Detect which cell encompasses the target text, then output its (x, y) center coordinate. 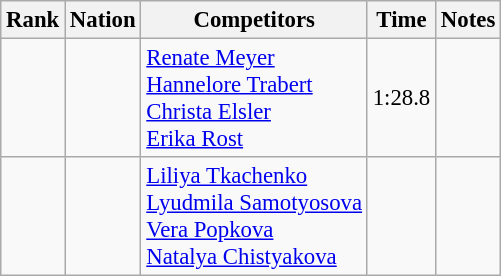
Notes (468, 20)
Time (401, 20)
Nation (103, 20)
Liliya TkachenkoLyudmila SamotyosovaVera PopkovaNatalya Chistyakova (254, 216)
Renate MeyerHannelore TrabertChrista ElslerErika Rost (254, 98)
Competitors (254, 20)
Rank (33, 20)
1:28.8 (401, 98)
